Identify which cell holds the provided text, then report its (x, y) central coordinate. 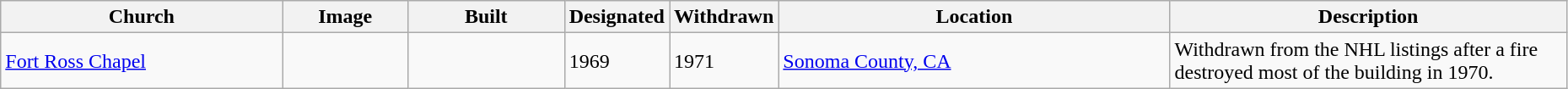
Designated (617, 17)
Fort Ross Chapel (142, 61)
Sonoma County, CA (974, 61)
Withdrawn (724, 17)
1971 (724, 61)
1969 (617, 61)
Description (1368, 17)
Withdrawn from the NHL listings after a fire destroyed most of the building in 1970. (1368, 61)
Location (974, 17)
Built (486, 17)
Image (346, 17)
Church (142, 17)
